Extract the [x, y] coordinate from the center of the cell holding the provided text.  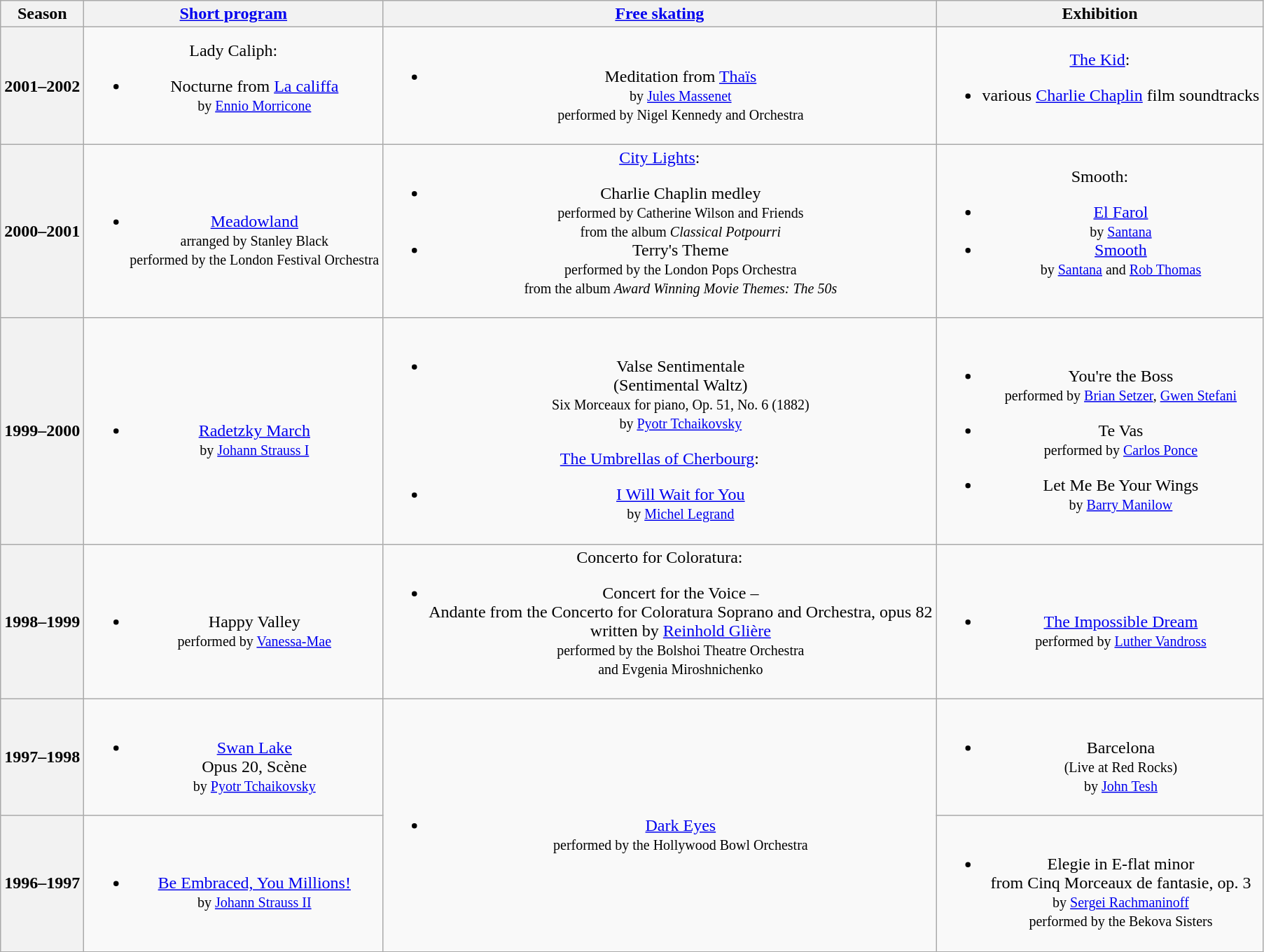
2000–2001 [42, 231]
1997–1998 [42, 757]
Exhibition [1099, 14]
Barcelona (Live at Red Rocks) by John Tesh [1099, 757]
Radetzky March by Johann Strauss I [234, 431]
Short program [234, 14]
2001–2002 [42, 85]
1996–1997 [42, 883]
Elegie in E-flat minor from Cinq Morceaux de fantasie, op. 3 by Sergei Rachmaninoff performed by the Bekova Sisters [1099, 883]
Lady Caliph:Nocturne from La califfa by Ennio Morricone [234, 85]
Happy Valley performed by Vanessa-Mae [234, 622]
Dark Eyes performed by the Hollywood Bowl Orchestra [660, 825]
1999–2000 [42, 431]
Be Embraced, You Millions! by Johann Strauss II [234, 883]
1998–1999 [42, 622]
Season [42, 14]
Swan Lake Opus 20, Scène by Pyotr Tchaikovsky [234, 757]
Meadowland arranged by Stanley Black performed by the London Festival Orchestra [234, 231]
The Kid:various Charlie Chaplin film soundtracks [1099, 85]
Meditation from Thaïs by Jules Massenet performed by Nigel Kennedy and Orchestra [660, 85]
Free skating [660, 14]
You're the Boss performed by Brian Setzer, Gwen Stefani Te Vas performed by Carlos Ponce Let Me Be Your Wings by Barry Manilow [1099, 431]
The Impossible Dream performed by Luther Vandross [1099, 622]
Smooth:El Farol by Santana Smooth by Santana and Rob Thomas [1099, 231]
